Scan for the cell matching the given text and deliver its [x, y] coordinate at center. 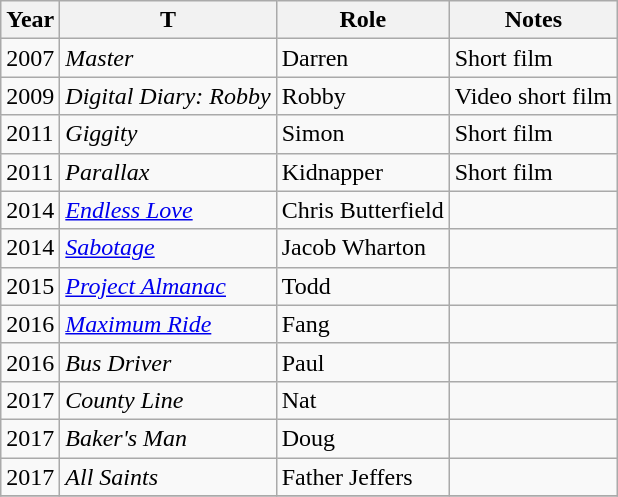
Master [168, 58]
Notes [533, 20]
Maximum Ride [168, 324]
2007 [30, 58]
Simon [362, 134]
Project Almanac [168, 286]
Role [362, 20]
2015 [30, 286]
Sabotage [168, 248]
Fang [362, 324]
2009 [30, 96]
Endless Love [168, 210]
Kidnapper [362, 172]
Baker's Man [168, 438]
County Line [168, 400]
Bus Driver [168, 362]
Robby [362, 96]
Chris Butterfield [362, 210]
Todd [362, 286]
All Saints [168, 477]
Doug [362, 438]
Jacob Wharton [362, 248]
Paul [362, 362]
Giggity [168, 134]
Video short film [533, 96]
Year [30, 20]
Parallax [168, 172]
T [168, 20]
Nat [362, 400]
Digital Diary: Robby [168, 96]
Darren [362, 58]
Father Jeffers [362, 477]
